Extract the [X, Y] coordinate from the center of the cell holding the provided text.  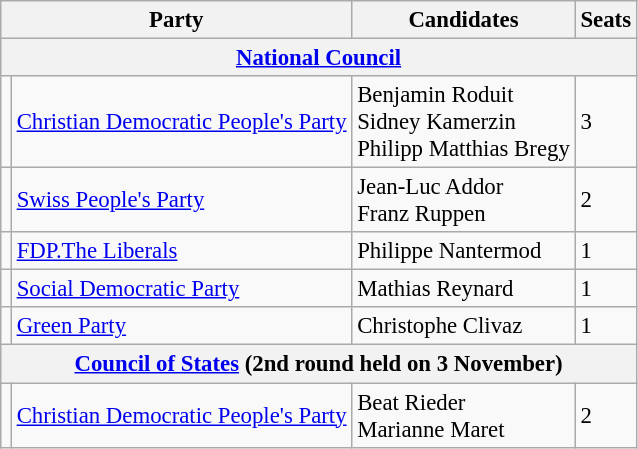
Candidates [464, 20]
Benjamin RoduitSidney KamerzinPhilipp Matthias Bregy [464, 122]
National Council [319, 58]
Swiss People's Party [182, 200]
Party [176, 20]
3 [606, 122]
Green Party [182, 327]
FDP.The Liberals [182, 251]
Christophe Clivaz [464, 327]
Mathias Reynard [464, 289]
Philippe Nantermod [464, 251]
Seats [606, 20]
Jean-Luc AddorFranz Ruppen [464, 200]
Social Democratic Party [182, 289]
Council of States (2nd round held on 3 November) [319, 364]
Beat RiederMarianne Maret [464, 416]
